Determine the (x, y) coordinate at the center of the cell enclosing the given text.  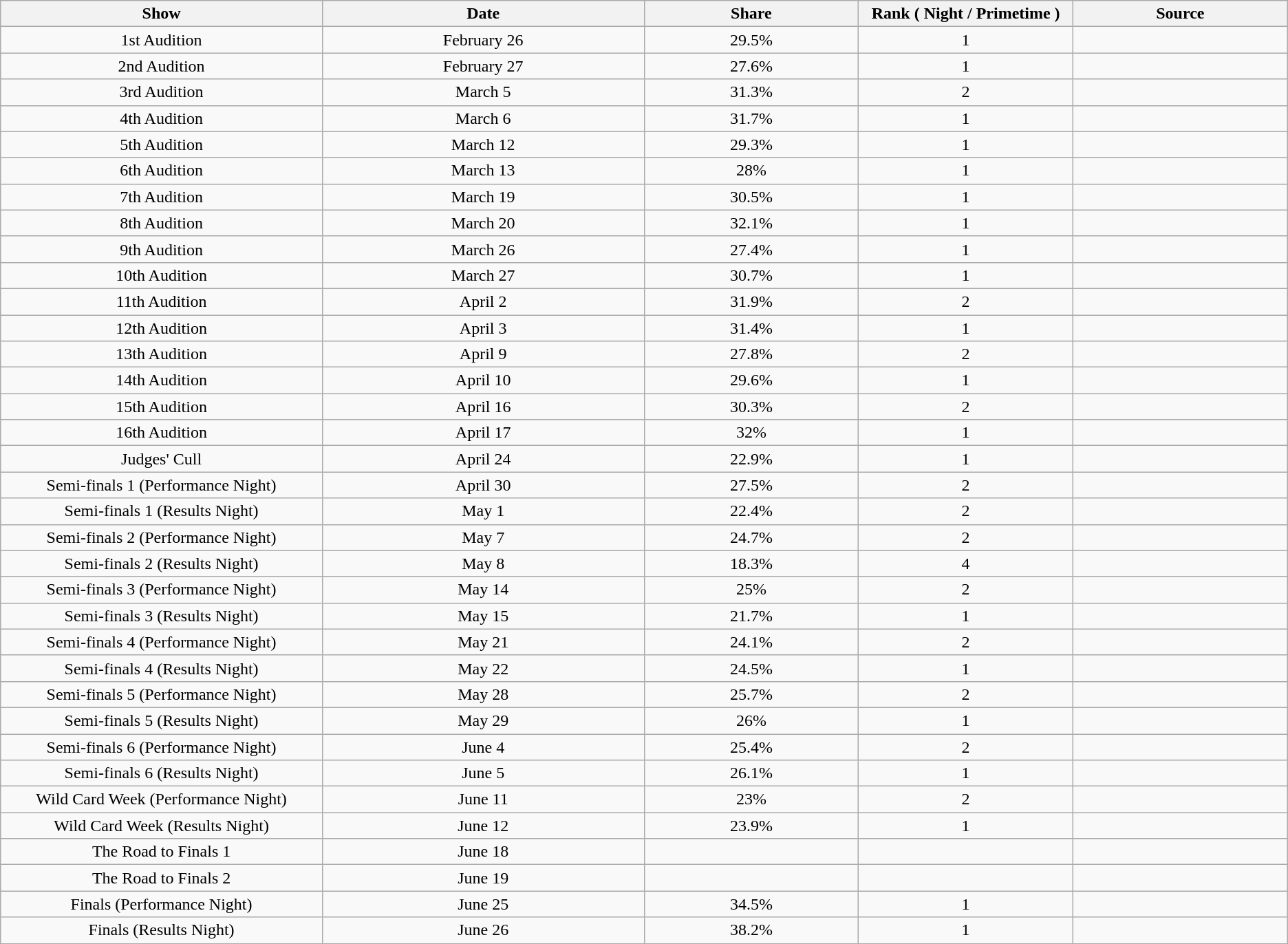
Share (751, 14)
June 18 (483, 852)
May 8 (483, 564)
31.9% (751, 301)
April 9 (483, 354)
Semi-finals 6 (Results Night) (162, 773)
18.3% (751, 564)
27.8% (751, 354)
26.1% (751, 773)
11th Audition (162, 301)
March 27 (483, 275)
31.3% (751, 92)
Finals (Performance Night) (162, 904)
25.4% (751, 747)
Semi-finals 4 (Results Night) (162, 668)
26% (751, 720)
25.7% (751, 694)
June 11 (483, 800)
3rd Audition (162, 92)
May 7 (483, 537)
38.2% (751, 930)
March 12 (483, 144)
June 5 (483, 773)
30.3% (751, 407)
27.6% (751, 66)
Rank ( Night / Primetime ) (966, 14)
March 20 (483, 223)
Semi-finals 6 (Performance Night) (162, 747)
10th Audition (162, 275)
5th Audition (162, 144)
Semi-finals 3 (Performance Night) (162, 590)
June 26 (483, 930)
May 14 (483, 590)
32% (751, 433)
28% (751, 171)
15th Audition (162, 407)
June 4 (483, 747)
23.9% (751, 826)
May 29 (483, 720)
The Road to Finals 1 (162, 852)
Wild Card Week (Results Night) (162, 826)
8th Audition (162, 223)
29.3% (751, 144)
Source (1180, 14)
4th Audition (162, 118)
February 27 (483, 66)
30.5% (751, 197)
The Road to Finals 2 (162, 878)
34.5% (751, 904)
22.9% (751, 459)
22.4% (751, 511)
29.5% (751, 40)
May 21 (483, 642)
6th Audition (162, 171)
27.5% (751, 485)
March 19 (483, 197)
Wild Card Week (Performance Night) (162, 800)
June 25 (483, 904)
16th Audition (162, 433)
April 24 (483, 459)
1st Audition (162, 40)
April 10 (483, 380)
Date (483, 14)
25% (751, 590)
Semi-finals 3 (Results Night) (162, 616)
Show (162, 14)
4 (966, 564)
May 22 (483, 668)
Semi-finals 1 (Performance Night) (162, 485)
Semi-finals 1 (Results Night) (162, 511)
June 19 (483, 878)
March 26 (483, 249)
7th Audition (162, 197)
23% (751, 800)
32.1% (751, 223)
Semi-finals 5 (Performance Night) (162, 694)
24.5% (751, 668)
April 3 (483, 328)
May 15 (483, 616)
May 1 (483, 511)
April 16 (483, 407)
Semi-finals 4 (Performance Night) (162, 642)
21.7% (751, 616)
31.7% (751, 118)
31.4% (751, 328)
April 30 (483, 485)
Semi-finals 2 (Results Night) (162, 564)
2nd Audition (162, 66)
Semi-finals 2 (Performance Night) (162, 537)
27.4% (751, 249)
30.7% (751, 275)
24.1% (751, 642)
Finals (Results Night) (162, 930)
March 13 (483, 171)
April 2 (483, 301)
Semi-finals 5 (Results Night) (162, 720)
June 12 (483, 826)
May 28 (483, 694)
29.6% (751, 380)
February 26 (483, 40)
12th Audition (162, 328)
13th Audition (162, 354)
9th Audition (162, 249)
Judges' Cull (162, 459)
March 5 (483, 92)
April 17 (483, 433)
24.7% (751, 537)
14th Audition (162, 380)
March 6 (483, 118)
